Find where the given text appears and provide that cell's center as [x, y] coordinate. 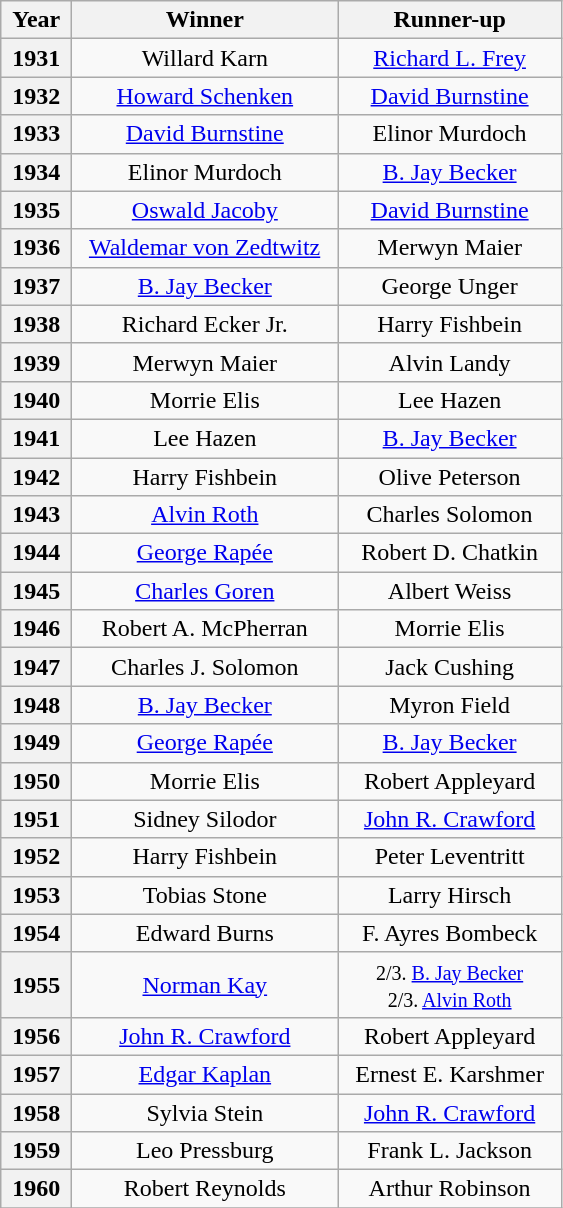
1953 [36, 895]
Jack Cushing [450, 667]
Runner-up [450, 20]
Frank L. Jackson [450, 1151]
Larry Hirsch [450, 895]
Charles Goren [205, 591]
1950 [36, 781]
Arthur Robinson [450, 1189]
1951 [36, 819]
1948 [36, 705]
Myron Field [450, 705]
1949 [36, 743]
Robert D. Chatkin [450, 553]
1941 [36, 438]
Edward Burns [205, 933]
Richard Ecker Jr. [205, 324]
1955 [36, 984]
1960 [36, 1189]
Charles Solomon [450, 515]
Tobias Stone [205, 895]
Alvin Landy [450, 362]
Robert A. McPherran [205, 629]
1940 [36, 400]
Oswald Jacoby [205, 210]
Charles J. Solomon [205, 667]
1956 [36, 1036]
1935 [36, 210]
Ernest E. Karshmer [450, 1074]
1947 [36, 667]
Albert Weiss [450, 591]
Waldemar von Zedtwitz [205, 248]
1932 [36, 96]
Sylvia Stein [205, 1113]
1942 [36, 477]
Howard Schenken [205, 96]
Olive Peterson [450, 477]
F. Ayres Bombeck [450, 933]
Sidney Silodor [205, 819]
Richard L. Frey [450, 58]
Peter Leventritt [450, 857]
1943 [36, 515]
Edgar Kaplan [205, 1074]
1938 [36, 324]
Robert Reynolds [205, 1189]
Norman Kay [205, 984]
1957 [36, 1074]
Winner [205, 20]
1934 [36, 172]
1959 [36, 1151]
Alvin Roth [205, 515]
Year [36, 20]
1931 [36, 58]
2/3. B. Jay Becker 2/3. Alvin Roth [450, 984]
1945 [36, 591]
1944 [36, 553]
Leo Pressburg [205, 1151]
1958 [36, 1113]
1952 [36, 857]
1946 [36, 629]
1933 [36, 134]
1954 [36, 933]
George Unger [450, 286]
Willard Karn [205, 58]
1936 [36, 248]
1937 [36, 286]
1939 [36, 362]
